Identify which cell holds the provided text, then report its [x, y] central coordinate. 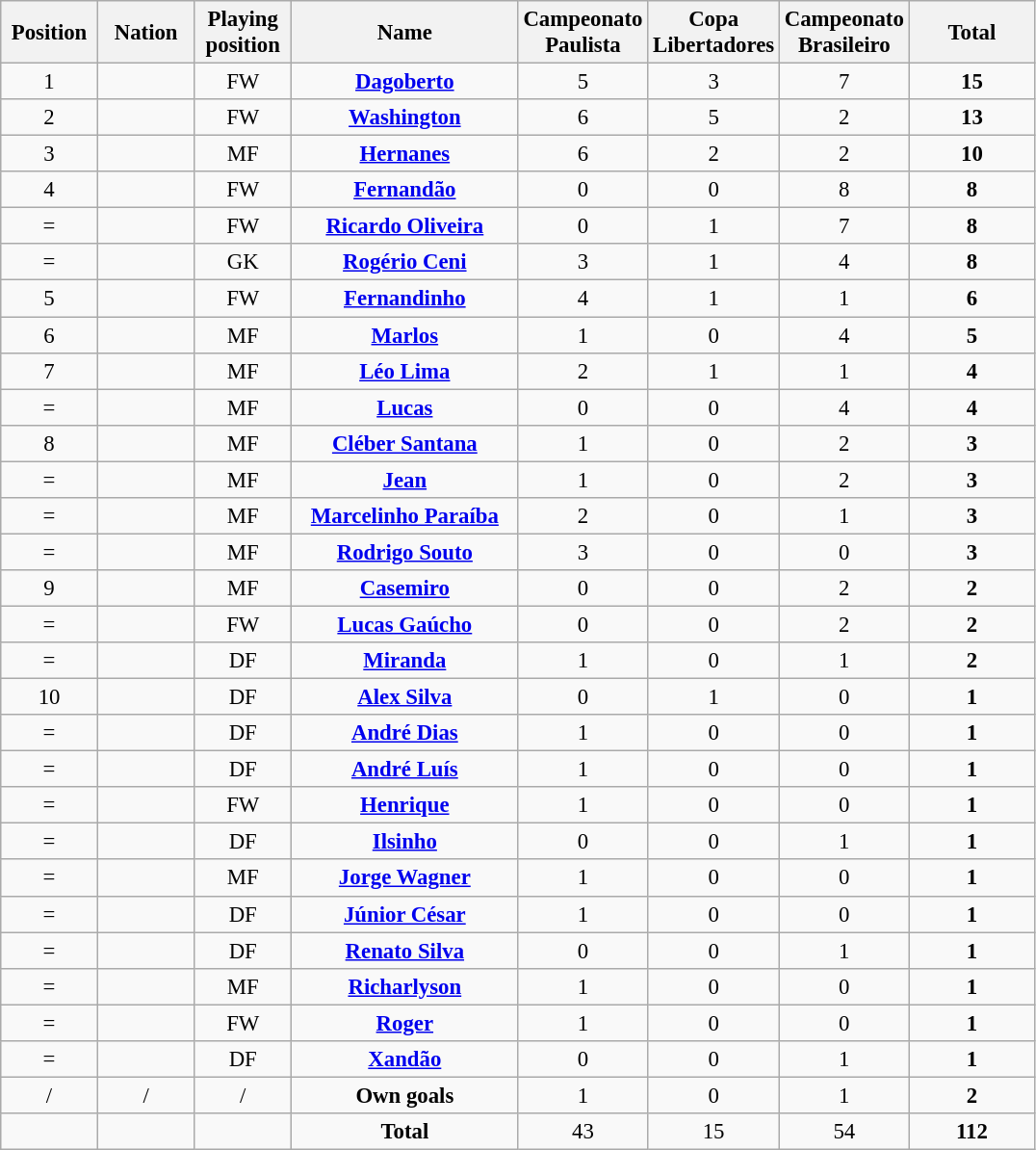
Roger [405, 1023]
Fernandinho [405, 299]
André Dias [405, 733]
13 [972, 118]
Cléber Santana [405, 443]
Copa Libertadores [714, 33]
Washington [405, 118]
Alex Silva [405, 697]
54 [843, 1132]
112 [972, 1132]
Campeonato Brasileiro [843, 33]
Marlos [405, 335]
Position [50, 33]
Lucas [405, 407]
Nation [146, 33]
André Luís [405, 770]
Richarlyson [405, 986]
Léo Lima [405, 371]
Ricardo Oliveira [405, 226]
Fernandão [405, 190]
Jean [405, 480]
Renato Silva [405, 951]
9 [50, 588]
Ilsinho [405, 842]
Lucas Gaúcho [405, 624]
Henrique [405, 805]
Júnior César [405, 914]
Dagoberto [405, 82]
Campeonato Paulista [583, 33]
Marcelinho Paraíba [405, 516]
Own goals [405, 1095]
Xandão [405, 1059]
Name [405, 33]
Jorge Wagner [405, 878]
Casemiro [405, 588]
Hernanes [405, 154]
GK [243, 263]
43 [583, 1132]
Playing position [243, 33]
Rogério Ceni [405, 263]
Miranda [405, 661]
Rodrigo Souto [405, 552]
